Find where the given text appears and provide that cell's center as [x, y] coordinate. 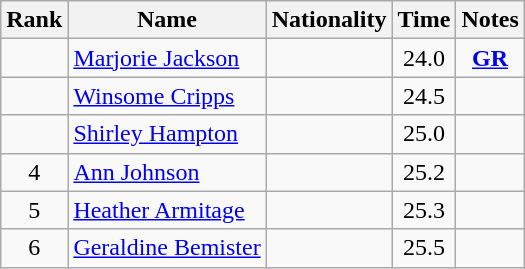
Name [167, 20]
Ann Johnson [167, 172]
25.5 [424, 248]
24.5 [424, 96]
Geraldine Bemister [167, 248]
5 [34, 210]
4 [34, 172]
Heather Armitage [167, 210]
Rank [34, 20]
Shirley Hampton [167, 134]
25.3 [424, 210]
Winsome Cripps [167, 96]
25.0 [424, 134]
Marjorie Jackson [167, 58]
Nationality [329, 20]
24.0 [424, 58]
Time [424, 20]
Notes [490, 20]
25.2 [424, 172]
GR [490, 58]
6 [34, 248]
